Find where the given text appears and provide that cell's center as [x, y] coordinate. 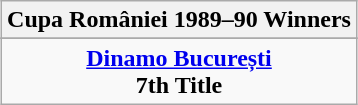
Cupa României 1989–90 Winners [180, 20]
Dinamo București7th Title [180, 72]
